Return [x, y] of the center of cell containing provided text 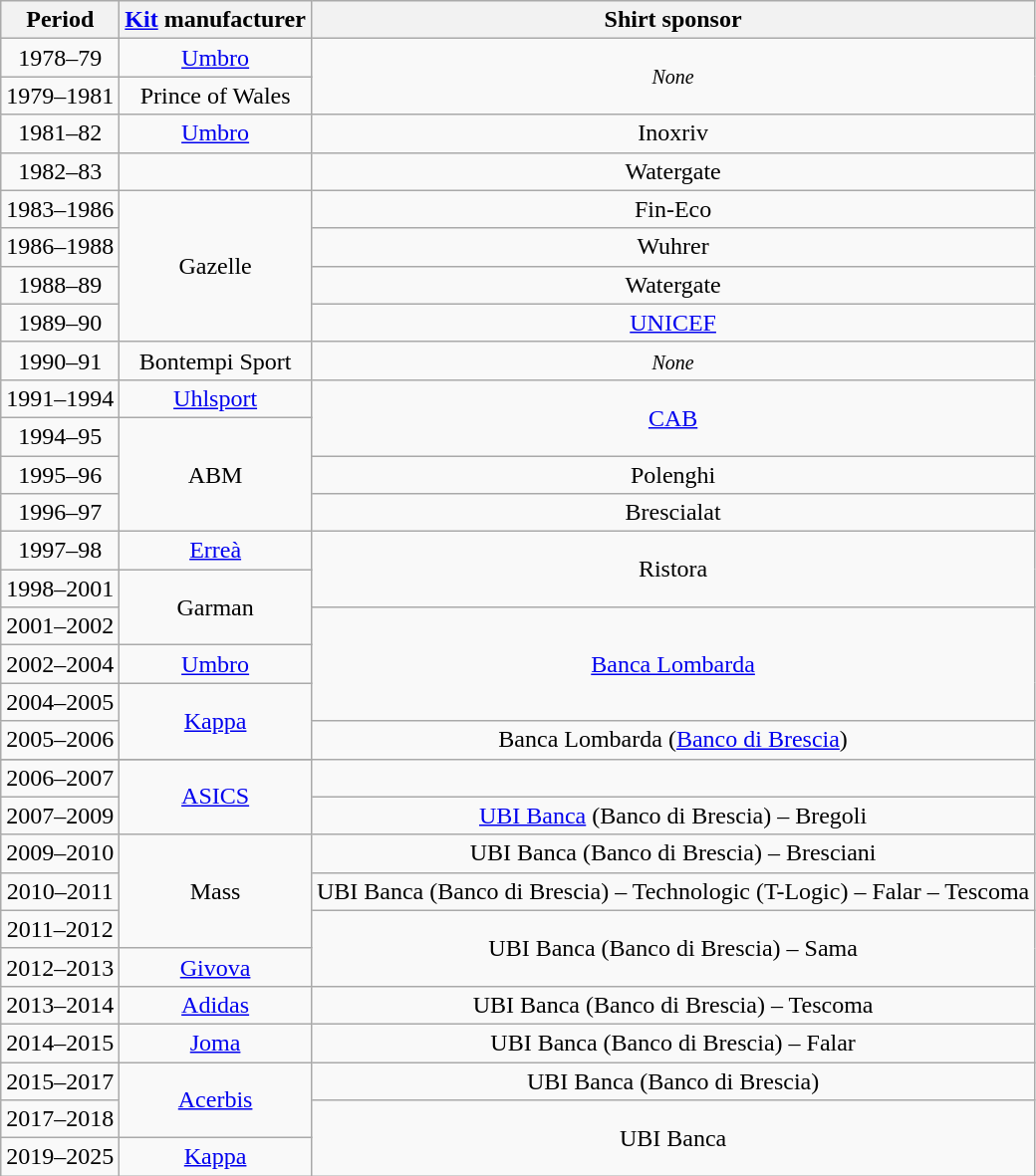
2001–2002 [60, 626]
Mass [215, 891]
2009–2010 [60, 853]
2017–2018 [60, 1119]
1983–1986 [60, 209]
UBI Banca (Banco di Brescia) – Bresciani [672, 853]
UBI Banca (Banco di Brescia) – Bregoli [672, 816]
UNICEF [672, 323]
Adidas [215, 1005]
2012–2013 [60, 967]
1998–2001 [60, 588]
Polenghi [672, 475]
Givova [215, 967]
UBI Banca (Banco di Brescia) [672, 1080]
UBI Banca (Banco di Brescia) – Technologic (T-Logic) – Falar – Tescoma [672, 891]
UBI Banca (Banco di Brescia) – Tescoma [672, 1005]
Fin-Eco [672, 209]
2013–2014 [60, 1005]
Garman [215, 607]
UBI Banca (Banco di Brescia) – Sama [672, 948]
1988–89 [60, 285]
Wuhrer [672, 247]
Brescialat [672, 513]
1996–97 [60, 513]
Banca Lombarda (Banco di Brescia) [672, 740]
2019–2025 [60, 1157]
2014–2015 [60, 1043]
2015–2017 [60, 1080]
Ristora [672, 570]
1995–96 [60, 475]
2011–2012 [60, 929]
Gazelle [215, 266]
UBI Banca (Banco di Brescia) – Falar [672, 1043]
ABM [215, 474]
CAB [672, 417]
Period [60, 20]
1981–82 [60, 133]
1982–83 [60, 171]
2002–2004 [60, 664]
2004–2005 [60, 702]
UBI Banca [672, 1138]
Acerbis [215, 1099]
Joma [215, 1043]
Shirt sponsor [672, 20]
1990–91 [60, 360]
Prince of Wales [215, 96]
Banca Lombarda [672, 664]
ASICS [215, 797]
2005–2006 [60, 740]
Erreà [215, 551]
1994–95 [60, 436]
Uhlsport [215, 398]
2006–2007 [60, 778]
Bontempi Sport [215, 360]
1986–1988 [60, 247]
1989–90 [60, 323]
Kit manufacturer [215, 20]
1979–1981 [60, 96]
1991–1994 [60, 398]
1978–79 [60, 58]
2010–2011 [60, 891]
Inoxriv [672, 133]
1997–98 [60, 551]
2007–2009 [60, 816]
